Find where the given text appears and provide that cell's center as (X, Y) coordinate. 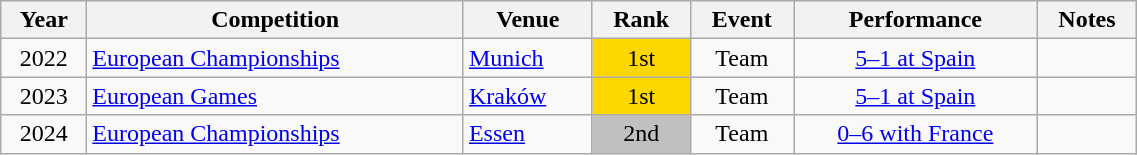
Notes (1087, 20)
Essen (528, 134)
2022 (44, 58)
Competition (276, 20)
Rank (641, 20)
European Games (276, 96)
2023 (44, 96)
2nd (641, 134)
2024 (44, 134)
Venue (528, 20)
Munich (528, 58)
Kraków (528, 96)
Year (44, 20)
Event (742, 20)
Performance (916, 20)
0–6 with France (916, 134)
